Detect which cell encompasses the target text, then output its (x, y) center coordinate. 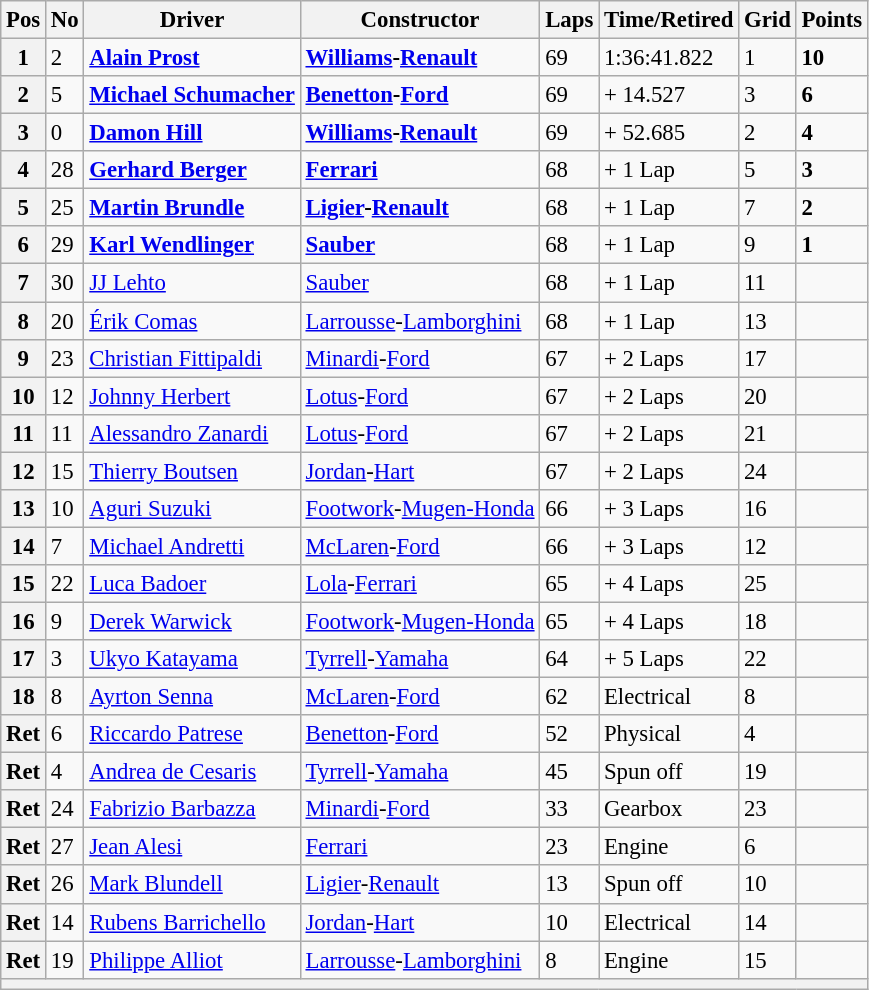
Ayrton Senna (192, 697)
Points (832, 20)
JJ Lehto (192, 283)
52 (570, 734)
Michael Andretti (192, 546)
28 (65, 170)
Laps (570, 20)
Christian Fittipaldi (192, 358)
27 (65, 847)
Pos (24, 20)
Driver (192, 20)
Gerhard Berger (192, 170)
Ukyo Katayama (192, 659)
30 (65, 283)
Philippe Alliot (192, 960)
Alain Prost (192, 58)
Johnny Herbert (192, 396)
Damon Hill (192, 133)
29 (65, 245)
Riccardo Patrese (192, 734)
Gearbox (669, 809)
+ 5 Laps (669, 659)
Jean Alesi (192, 847)
33 (570, 809)
26 (65, 885)
Érik Comas (192, 321)
64 (570, 659)
Martin Brundle (192, 208)
Aguri Suzuki (192, 509)
Luca Badoer (192, 584)
Constructor (420, 20)
45 (570, 772)
Alessandro Zanardi (192, 433)
+ 52.685 (669, 133)
21 (768, 433)
Physical (669, 734)
Rubens Barrichello (192, 922)
No (65, 20)
Lola-Ferrari (420, 584)
Thierry Boutsen (192, 471)
Mark Blundell (192, 885)
+ 14.527 (669, 95)
Andrea de Cesaris (192, 772)
0 (65, 133)
Karl Wendlinger (192, 245)
1:36:41.822 (669, 58)
Derek Warwick (192, 621)
Fabrizio Barbazza (192, 809)
Michael Schumacher (192, 95)
Grid (768, 20)
Time/Retired (669, 20)
62 (570, 697)
